Locate the cell with the specified text and output its (X, Y) center coordinate. 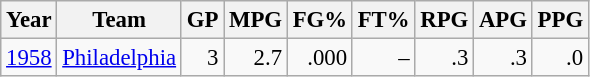
– (384, 58)
1958 (29, 58)
Year (29, 20)
Team (119, 20)
FT% (384, 20)
RPG (444, 20)
.000 (320, 58)
.0 (560, 58)
MPG (256, 20)
Philadelphia (119, 58)
3 (202, 58)
APG (504, 20)
PPG (560, 20)
GP (202, 20)
FG% (320, 20)
2.7 (256, 58)
